Detect which cell encompasses the target text, then output its (x, y) center coordinate. 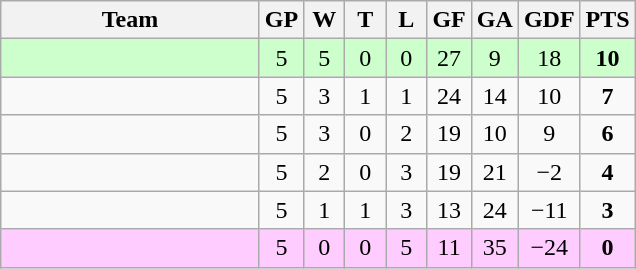
PTS (608, 20)
35 (494, 248)
−24 (549, 248)
27 (449, 58)
GDF (549, 20)
GF (449, 20)
13 (449, 210)
4 (608, 172)
Team (130, 20)
GP (281, 20)
11 (449, 248)
18 (549, 58)
−11 (549, 210)
L (406, 20)
21 (494, 172)
GA (494, 20)
6 (608, 134)
7 (608, 96)
14 (494, 96)
W (324, 20)
T (366, 20)
−2 (549, 172)
